Detect which cell encompasses the target text, then output its (X, Y) center coordinate. 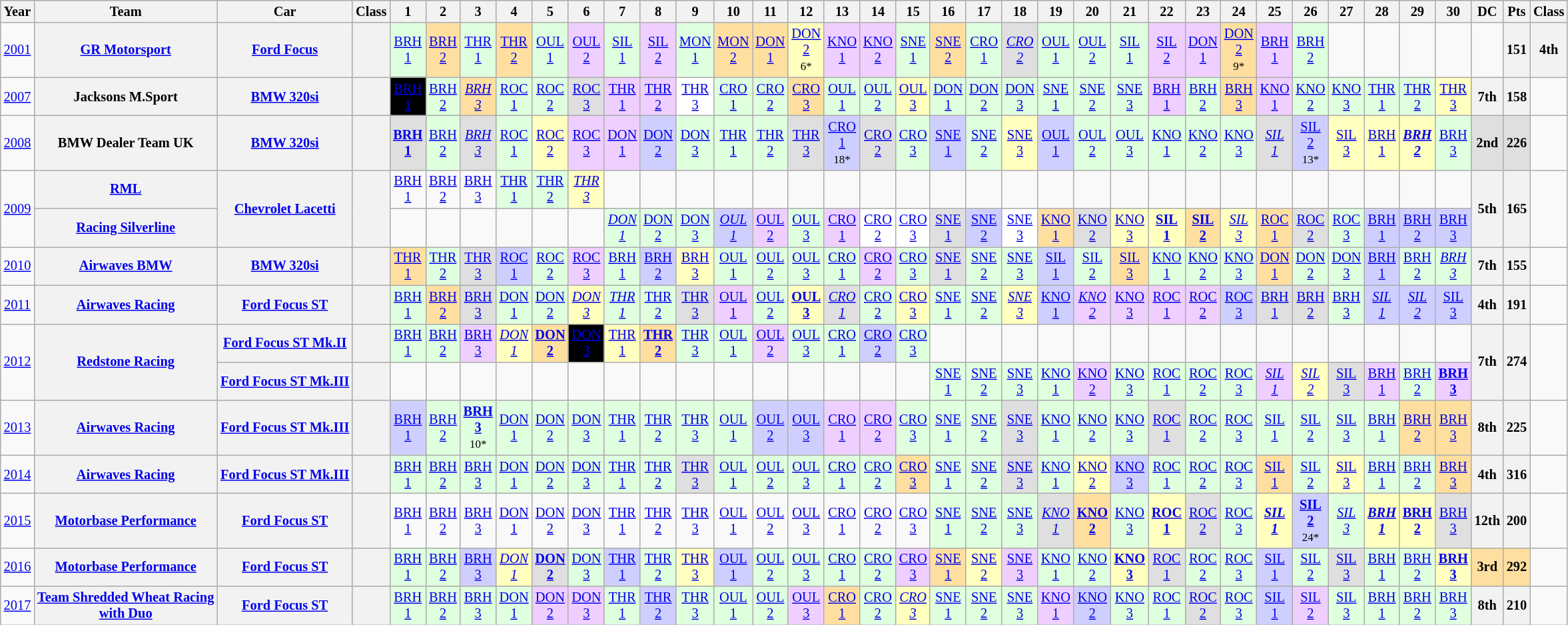
12 (806, 11)
12th (1487, 520)
19 (1056, 11)
DON26* (806, 50)
GR Motorsport (125, 50)
3 (478, 11)
2010 (17, 266)
11 (771, 11)
2014 (17, 474)
210 (1517, 606)
158 (1517, 97)
2017 (17, 606)
2007 (17, 97)
2011 (17, 305)
3rd (1487, 567)
27 (1346, 11)
200 (1517, 520)
2016 (17, 567)
5th (1487, 208)
151 (1517, 50)
155 (1517, 266)
2013 (17, 428)
DC (1487, 11)
Year (17, 11)
MON1 (695, 50)
Car (285, 11)
BRH310* (478, 428)
Ford Focus (285, 50)
DON29* (1239, 50)
1 (408, 11)
6 (586, 11)
SIL224* (1311, 520)
9 (695, 11)
24 (1239, 11)
2 (443, 11)
2001 (17, 50)
SIL213* (1311, 143)
Chevrolet Lacetti (285, 208)
316 (1517, 474)
BMW Dealer Team UK (125, 143)
15 (913, 11)
191 (1517, 305)
8 (658, 11)
2015 (17, 520)
4 (514, 11)
21 (1130, 11)
Jacksons M.Sport (125, 97)
18 (1020, 11)
25 (1275, 11)
16 (948, 11)
2nd (1487, 143)
Team (125, 11)
17 (984, 11)
7 (622, 11)
Team Shredded Wheat Racingwith Duo (125, 606)
14 (878, 11)
22 (1167, 11)
Racing Silverline (125, 228)
26 (1311, 11)
2012 (17, 362)
274 (1517, 362)
RML (125, 189)
28 (1381, 11)
Ford Focus ST Mk.II (285, 343)
226 (1517, 143)
23 (1203, 11)
Pts (1517, 11)
10 (733, 11)
20 (1092, 11)
165 (1517, 208)
Airwaves BMW (125, 266)
30 (1453, 11)
CRO118* (842, 143)
5 (550, 11)
292 (1517, 567)
2009 (17, 208)
29 (1417, 11)
MON2 (733, 50)
Redstone Racing (125, 362)
13 (842, 11)
225 (1517, 428)
2008 (17, 143)
